From the cell containing the given text, extract its center point as (x, y) coordinate. 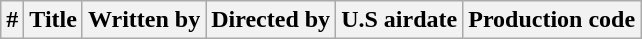
Production code (552, 20)
Directed by (271, 20)
Written by (144, 20)
Title (54, 20)
U.S airdate (400, 20)
# (12, 20)
